From the cell containing the given text, extract its center point as (x, y) coordinate. 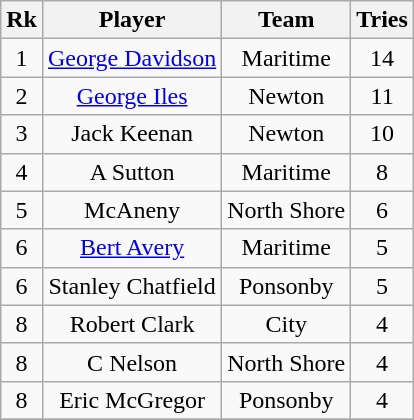
C Nelson (132, 362)
Stanley Chatfield (132, 286)
2 (22, 96)
14 (382, 58)
1 (22, 58)
11 (382, 96)
George Davidson (132, 58)
A Sutton (132, 172)
10 (382, 134)
Rk (22, 20)
Team (286, 20)
3 (22, 134)
Eric McGregor (132, 400)
Robert Clark (132, 324)
Tries (382, 20)
McAneny (132, 210)
Bert Avery (132, 248)
Player (132, 20)
George Iles (132, 96)
City (286, 324)
Jack Keenan (132, 134)
